Detect which cell encompasses the target text, then output its (x, y) center coordinate. 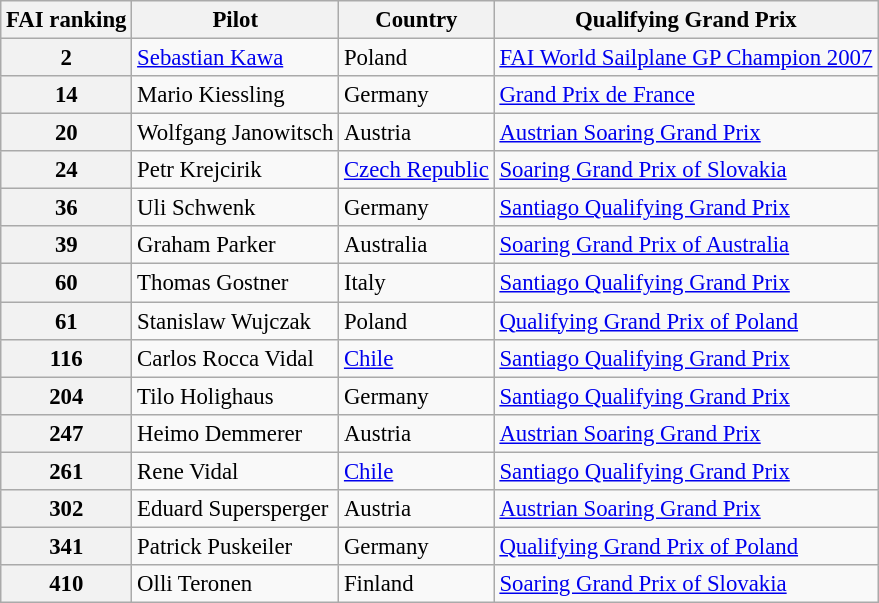
261 (66, 471)
Thomas Gostner (236, 283)
Czech Republic (416, 170)
Soaring Grand Prix of Australia (686, 245)
Grand Prix de France (686, 95)
36 (66, 208)
Graham Parker (236, 245)
204 (66, 396)
Uli Schwenk (236, 208)
Rene Vidal (236, 471)
Mario Kiessling (236, 95)
24 (66, 170)
Sebastian Kawa (236, 58)
341 (66, 546)
Qualifying Grand Prix (686, 20)
Stanislaw Wujczak (236, 321)
61 (66, 321)
Australia (416, 245)
Wolfgang Janowitsch (236, 133)
Petr Krejcirik (236, 170)
Heimo Demmerer (236, 433)
Patrick Puskeiler (236, 546)
410 (66, 584)
Italy (416, 283)
Eduard Supersperger (236, 509)
FAI ranking (66, 20)
14 (66, 95)
Finland (416, 584)
Tilo Holighaus (236, 396)
247 (66, 433)
Olli Teronen (236, 584)
39 (66, 245)
302 (66, 509)
116 (66, 358)
60 (66, 283)
20 (66, 133)
Carlos Rocca Vidal (236, 358)
Pilot (236, 20)
Country (416, 20)
FAI World Sailplane GP Champion 2007 (686, 58)
2 (66, 58)
